Detect which cell encompasses the target text, then output its [x, y] center coordinate. 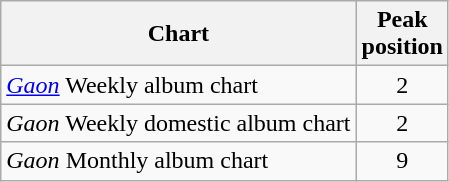
Peakposition [402, 34]
Gaon Weekly album chart [178, 85]
9 [402, 161]
Chart [178, 34]
Gaon Weekly domestic album chart [178, 123]
Gaon Monthly album chart [178, 161]
